Pinpoint the cell where the given text exists, returning its (x, y) midpoint coordinate. 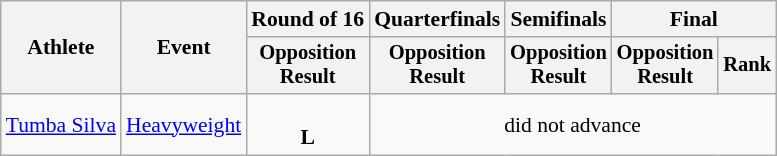
Final (694, 19)
Heavyweight (184, 124)
Athlete (61, 48)
Rank (747, 66)
Tumba Silva (61, 124)
Quarterfinals (437, 19)
Event (184, 48)
Round of 16 (308, 19)
Semifinals (558, 19)
did not advance (572, 124)
L (308, 124)
